Determine the (x, y) coordinate at the center of the cell enclosing the given text.  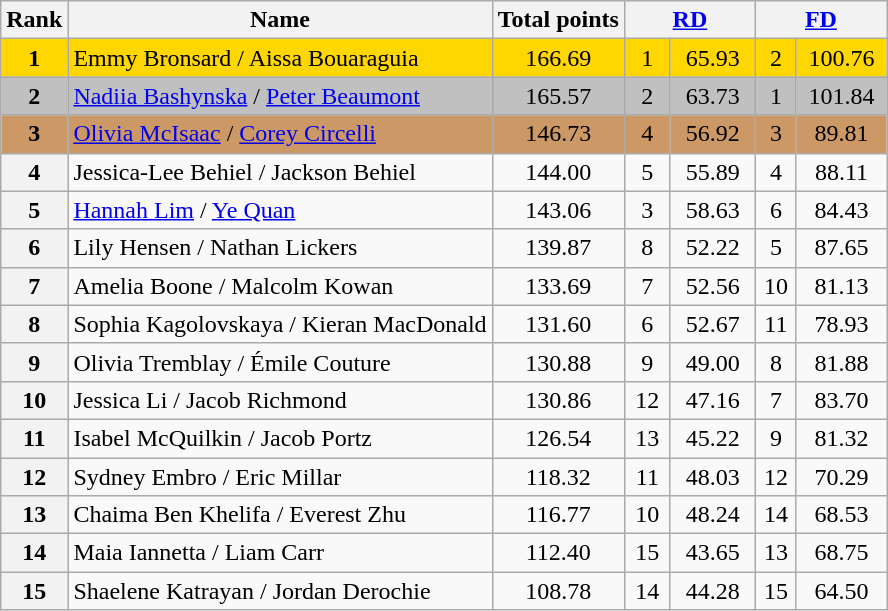
Chaima Ben Khelifa / Everest Zhu (280, 515)
Isabel McQuilkin / Jacob Portz (280, 438)
133.69 (558, 286)
Sydney Embro / Eric Millar (280, 477)
81.13 (841, 286)
87.65 (841, 248)
143.06 (558, 210)
43.65 (712, 553)
108.78 (558, 591)
63.73 (712, 96)
Olivia McIsaac / Corey Circelli (280, 134)
65.93 (712, 58)
58.63 (712, 210)
Lily Hensen / Nathan Lickers (280, 248)
Hannah Lim / Ye Quan (280, 210)
144.00 (558, 172)
52.22 (712, 248)
49.00 (712, 362)
Olivia Tremblay / Émile Couture (280, 362)
146.73 (558, 134)
83.70 (841, 400)
130.88 (558, 362)
166.69 (558, 58)
118.32 (558, 477)
126.54 (558, 438)
116.77 (558, 515)
68.75 (841, 553)
44.28 (712, 591)
Total points (558, 20)
45.22 (712, 438)
89.81 (841, 134)
48.03 (712, 477)
100.76 (841, 58)
68.53 (841, 515)
139.87 (558, 248)
Sophia Kagolovskaya / Kieran MacDonald (280, 324)
165.57 (558, 96)
Amelia Boone / Malcolm Kowan (280, 286)
56.92 (712, 134)
52.67 (712, 324)
Jessica Li / Jacob Richmond (280, 400)
FD (820, 20)
Maia Iannetta / Liam Carr (280, 553)
Nadiia Bashynska / Peter Beaumont (280, 96)
Rank (34, 20)
52.56 (712, 286)
101.84 (841, 96)
47.16 (712, 400)
81.88 (841, 362)
112.40 (558, 553)
RD (690, 20)
64.50 (841, 591)
Jessica-Lee Behiel / Jackson Behiel (280, 172)
Emmy Bronsard / Aissa Bouaraguia (280, 58)
70.29 (841, 477)
55.89 (712, 172)
Name (280, 20)
81.32 (841, 438)
88.11 (841, 172)
130.86 (558, 400)
Shaelene Katrayan / Jordan Derochie (280, 591)
78.93 (841, 324)
48.24 (712, 515)
84.43 (841, 210)
131.60 (558, 324)
